Determine the (x, y) coordinate at the center of the cell enclosing the given text.  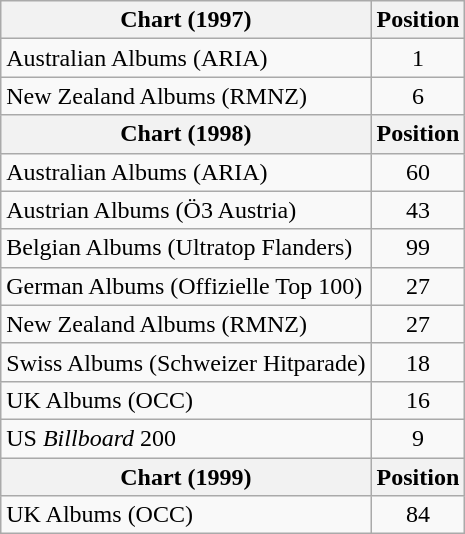
84 (418, 515)
18 (418, 362)
Chart (1997) (186, 20)
6 (418, 96)
Austrian Albums (Ö3 Austria) (186, 210)
German Albums (Offizielle Top 100) (186, 286)
99 (418, 248)
16 (418, 400)
Swiss Albums (Schweizer Hitparade) (186, 362)
1 (418, 58)
Chart (1999) (186, 477)
60 (418, 172)
Belgian Albums (Ultratop Flanders) (186, 248)
Chart (1998) (186, 134)
43 (418, 210)
9 (418, 438)
US Billboard 200 (186, 438)
